Capture the cell that displays the provided text and extract its (X, Y) central coordinate. 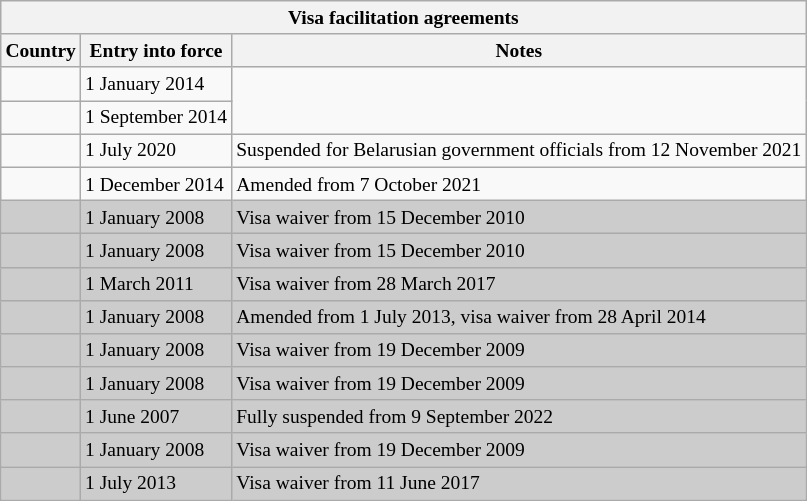
1 December 2014 (156, 184)
Visa waiver from 11 June 2017 (519, 484)
Visa facilitation agreements (404, 18)
1 September 2014 (156, 118)
1 January 2014 (156, 84)
Visa waiver from 28 March 2017 (519, 284)
1 March 2011 (156, 284)
Notes (519, 50)
Amended from 7 October 2021 (519, 184)
Amended from 1 July 2013, visa waiver from 28 April 2014 (519, 316)
Country (41, 50)
1 July 2013 (156, 484)
Suspended for Belarusian government officials from 12 November 2021 (519, 150)
Entry into force (156, 50)
1 June 2007 (156, 416)
Fully suspended from 9 September 2022 (519, 416)
1 July 2020 (156, 150)
